Return (X, Y) of the center of cell containing provided text 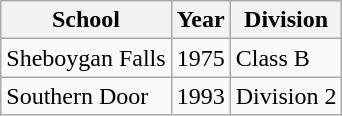
Division 2 (286, 96)
Year (200, 20)
Division (286, 20)
Sheboygan Falls (86, 58)
Class B (286, 58)
1975 (200, 58)
1993 (200, 96)
Southern Door (86, 96)
School (86, 20)
